Pinpoint the cell where the given text exists, returning its [x, y] midpoint coordinate. 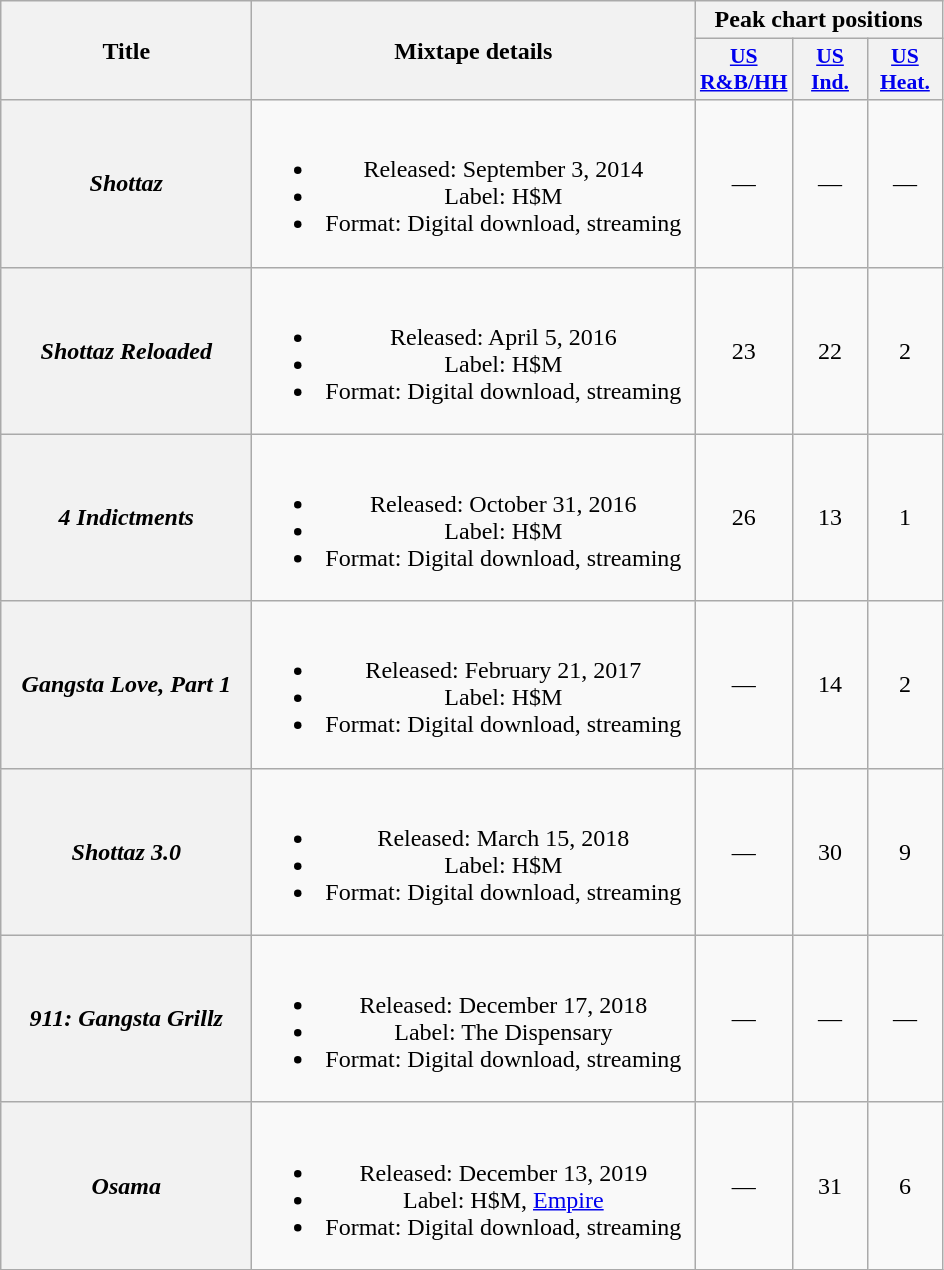
14 [830, 684]
Shottaz [126, 184]
Shottaz Reloaded [126, 350]
31 [830, 1186]
26 [744, 518]
4 Indictments [126, 518]
Released: October 31, 2016Label: H$MFormat: Digital download, streaming [474, 518]
Osama [126, 1186]
Peak chart positions [819, 20]
Released: February 21, 2017Label: H$MFormat: Digital download, streaming [474, 684]
Released: September 3, 2014Label: H$MFormat: Digital download, streaming [474, 184]
22 [830, 350]
Title [126, 50]
USHeat. [904, 70]
Released: March 15, 2018Label: H$MFormat: Digital download, streaming [474, 852]
USInd. [830, 70]
Shottaz 3.0 [126, 852]
13 [830, 518]
30 [830, 852]
Gangsta Love, Part 1 [126, 684]
Released: April 5, 2016Label: H$MFormat: Digital download, streaming [474, 350]
Released: December 13, 2019Label: H$M, EmpireFormat: Digital download, streaming [474, 1186]
USR&B/HH [744, 70]
1 [904, 518]
911: Gangsta Grillz [126, 1018]
6 [904, 1186]
23 [744, 350]
9 [904, 852]
Released: December 17, 2018Label: The DispensaryFormat: Digital download, streaming [474, 1018]
Mixtape details [474, 50]
